Pinpoint the cell where the given text exists, returning its [x, y] midpoint coordinate. 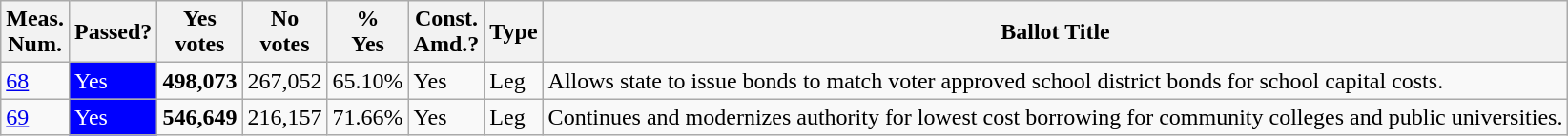
Continues and modernizes authority for lowest cost borrowing for community colleges and public universities. [1055, 117]
69 [35, 117]
Ballot Title [1055, 32]
Allows state to issue bonds to match voter approved school district bonds for school capital costs. [1055, 81]
65.10% [368, 81]
Meas.Num. [35, 32]
Const.Amd.? [446, 32]
Yesvotes [200, 32]
Type [513, 32]
Passed? [113, 32]
%Yes [368, 32]
498,073 [200, 81]
546,649 [200, 117]
Novotes [284, 32]
216,157 [284, 117]
71.66% [368, 117]
68 [35, 81]
267,052 [284, 81]
